Pinpoint the cell where the given text exists, returning its [x, y] midpoint coordinate. 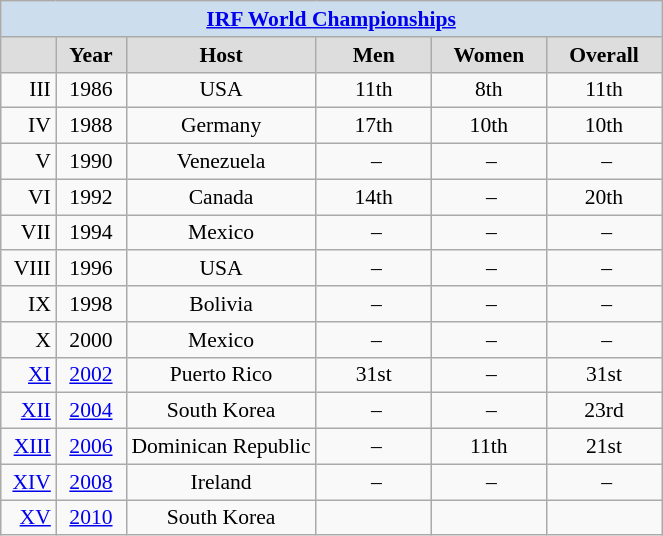
Germany [221, 126]
Overall [604, 55]
XIV [28, 482]
IRF World Championships [332, 19]
Puerto Rico [221, 375]
Ireland [221, 482]
IV [28, 126]
1998 [91, 304]
1988 [91, 126]
1990 [91, 162]
Men [374, 55]
2008 [91, 482]
2004 [91, 411]
Women [488, 55]
XIII [28, 447]
X [28, 340]
23rd [604, 411]
Canada [221, 197]
VIII [28, 269]
1994 [91, 233]
VI [28, 197]
2010 [91, 518]
8th [488, 90]
Bolivia [221, 304]
2002 [91, 375]
Host [221, 55]
1996 [91, 269]
17th [374, 126]
20th [604, 197]
III [28, 90]
XI [28, 375]
Year [91, 55]
XV [28, 518]
IX [28, 304]
V [28, 162]
XII [28, 411]
Dominican Republic [221, 447]
21st [604, 447]
14th [374, 197]
Venezuela [221, 162]
1992 [91, 197]
2006 [91, 447]
2000 [91, 340]
1986 [91, 90]
VII [28, 233]
